For the text-containing cell, return its midpoint in (X, Y) coordinate format. 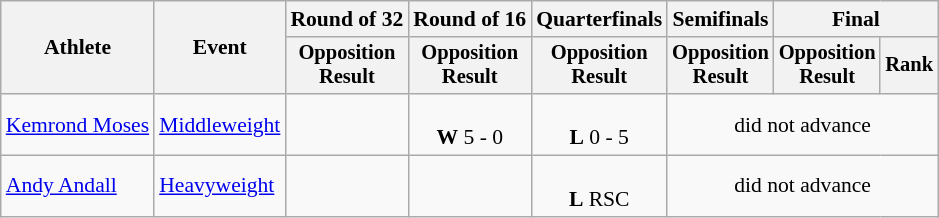
Middleweight (220, 124)
L RSC (599, 186)
Rank (909, 66)
W 5 - 0 (470, 124)
Event (220, 48)
Kemrond Moses (78, 124)
Round of 32 (346, 19)
Quarterfinals (599, 19)
Andy Andall (78, 186)
Final (856, 19)
Semifinals (720, 19)
Round of 16 (470, 19)
Heavyweight (220, 186)
L 0 - 5 (599, 124)
Athlete (78, 48)
